Find where the given text appears and provide that cell's center as [x, y] coordinate. 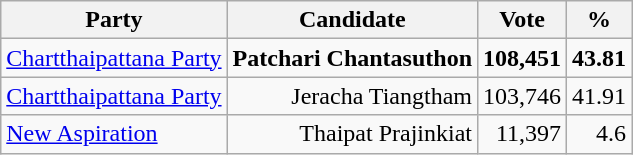
103,746 [522, 96]
Jeracha Tiangtham [352, 96]
Vote [522, 20]
11,397 [522, 134]
New Aspiration [114, 134]
43.81 [600, 58]
41.91 [600, 96]
Candidate [352, 20]
Patchari Chantasuthon [352, 58]
Party [114, 20]
% [600, 20]
Thaipat Prajinkiat [352, 134]
4.6 [600, 134]
108,451 [522, 58]
